Capture the cell that displays the provided text and extract its (x, y) central coordinate. 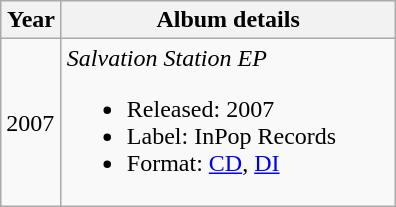
2007 (32, 122)
Album details (228, 20)
Year (32, 20)
Salvation Station EPReleased: 2007Label: InPop RecordsFormat: CD, DI (228, 122)
